Extract the [x, y] coordinate from the center of the cell holding the provided text.  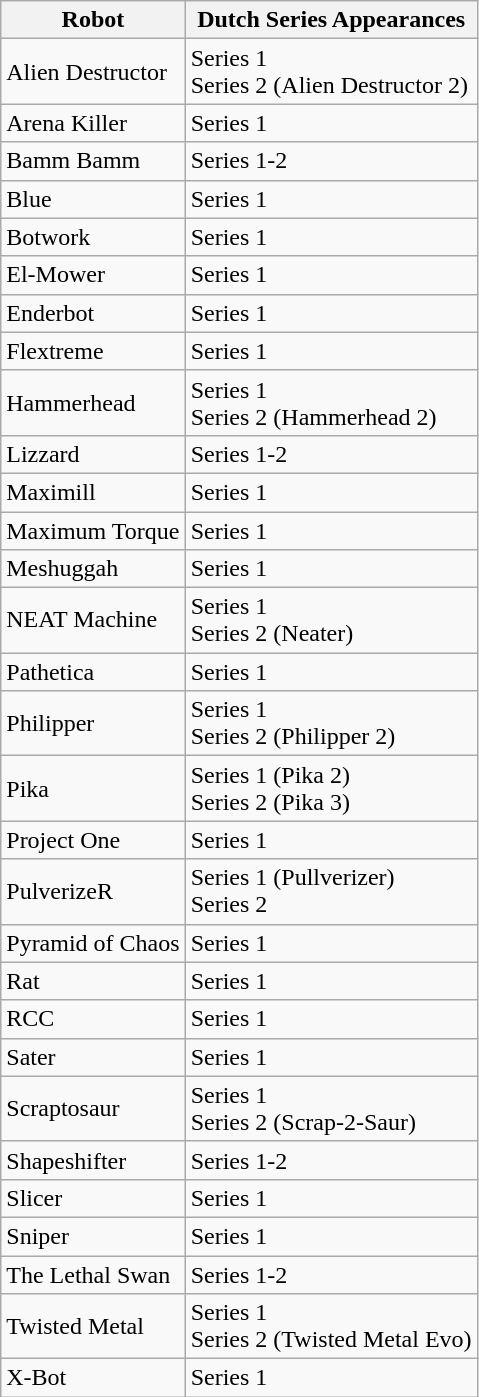
Slicer [93, 1198]
Shapeshifter [93, 1160]
Pika [93, 788]
Meshuggah [93, 569]
Series 1Series 2 (Neater) [331, 620]
Blue [93, 199]
Series 1Series 2 (Hammerhead 2) [331, 402]
El-Mower [93, 275]
PulverizeR [93, 892]
Hammerhead [93, 402]
Sater [93, 1057]
Pyramid of Chaos [93, 943]
Rat [93, 981]
Twisted Metal [93, 1326]
Series 1 (Pullverizer)Series 2 [331, 892]
Scraptosaur [93, 1108]
Maximum Torque [93, 531]
RCC [93, 1019]
The Lethal Swan [93, 1275]
Dutch Series Appearances [331, 20]
Robot [93, 20]
Series 1Series 2 (Scrap-2-Saur) [331, 1108]
Maximill [93, 492]
Series 1Series 2 (Alien Destructor 2) [331, 72]
Enderbot [93, 313]
Lizzard [93, 454]
Flextreme [93, 351]
Series 1 (Pika 2)Series 2 (Pika 3) [331, 788]
Arena Killer [93, 123]
Series 1Series 2 (Philipper 2) [331, 724]
Pathetica [93, 672]
Sniper [93, 1236]
Bamm Bamm [93, 161]
NEAT Machine [93, 620]
X-Bot [93, 1378]
Philipper [93, 724]
Botwork [93, 237]
Series 1Series 2 (Twisted Metal Evo) [331, 1326]
Project One [93, 840]
Alien Destructor [93, 72]
